Provide the (X, Y) coordinate of the cell's center where the given text is located.  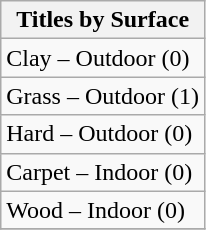
Grass – Outdoor (1) (103, 96)
Clay – Outdoor (0) (103, 58)
Titles by Surface (103, 20)
Wood – Indoor (0) (103, 210)
Carpet – Indoor (0) (103, 172)
Hard – Outdoor (0) (103, 134)
